From the cell containing the given text, extract its center point as [x, y] coordinate. 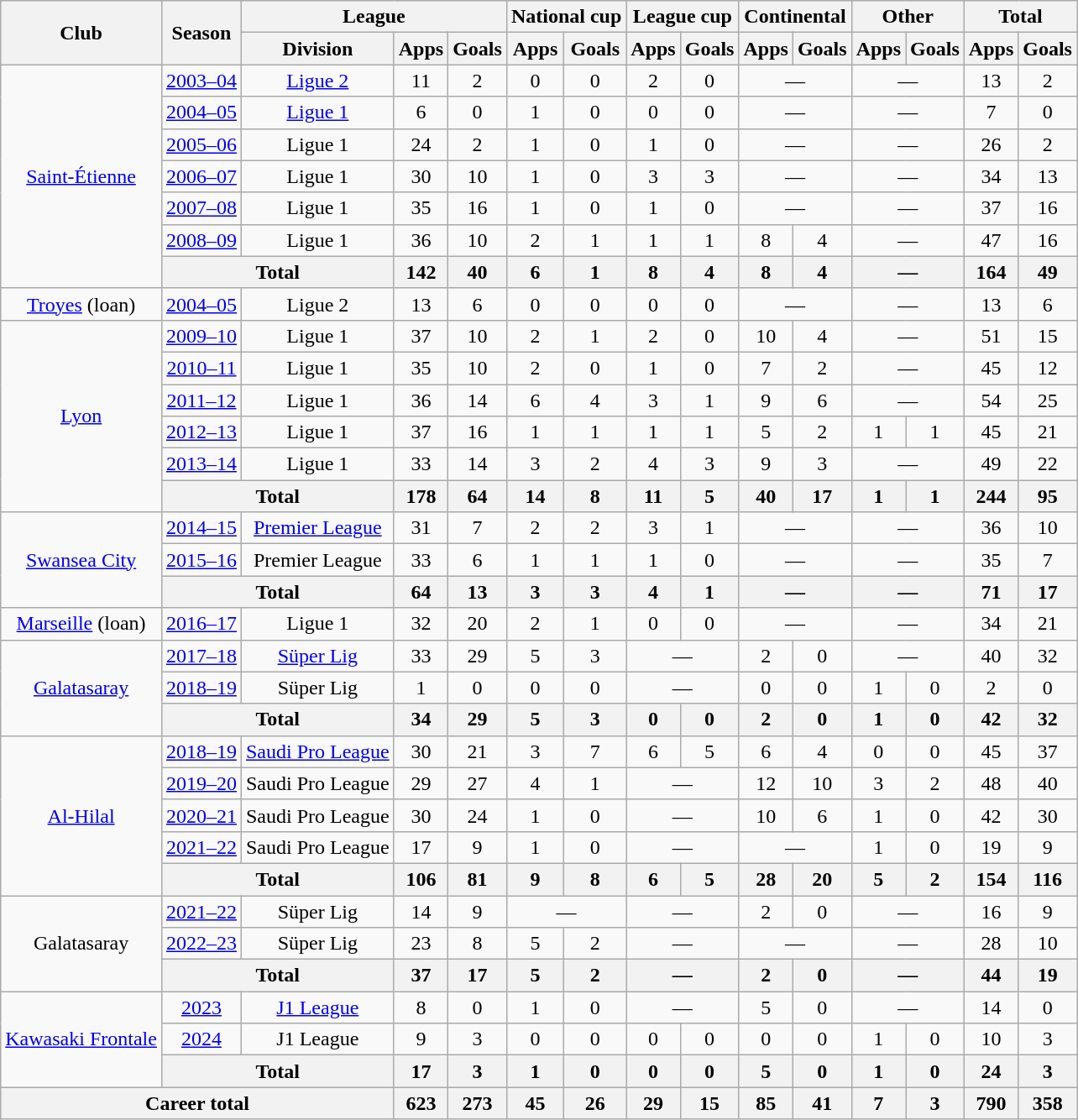
2014–15 [201, 528]
71 [991, 592]
2024 [201, 1039]
2008–09 [201, 240]
142 [421, 272]
2007–08 [201, 208]
116 [1048, 879]
Other [908, 17]
2010–11 [201, 368]
League cup [683, 17]
106 [421, 879]
2017–18 [201, 656]
Division [317, 49]
154 [991, 879]
Club [81, 33]
95 [1048, 496]
2016–17 [201, 624]
2019–20 [201, 783]
22 [1048, 464]
Saint-Étienne [81, 176]
Season [201, 33]
2013–14 [201, 464]
Al-Hilal [81, 815]
27 [478, 783]
League [374, 17]
81 [478, 879]
623 [421, 1103]
National cup [566, 17]
Lyon [81, 416]
Marseille (loan) [81, 624]
41 [822, 1103]
51 [991, 336]
164 [991, 272]
54 [991, 400]
Troyes (loan) [81, 304]
Kawasaki Frontale [81, 1039]
Career total [197, 1103]
178 [421, 496]
23 [421, 944]
790 [991, 1103]
47 [991, 240]
2009–10 [201, 336]
2005–06 [201, 144]
Continental [795, 17]
31 [421, 528]
2012–13 [201, 432]
244 [991, 496]
44 [991, 976]
358 [1048, 1103]
2020–21 [201, 815]
2003–04 [201, 81]
2006–07 [201, 176]
273 [478, 1103]
2023 [201, 1007]
2011–12 [201, 400]
25 [1048, 400]
2022–23 [201, 944]
85 [766, 1103]
Swansea City [81, 560]
2015–16 [201, 560]
48 [991, 783]
